Find where the given text appears and provide that cell's center as [X, Y] coordinate. 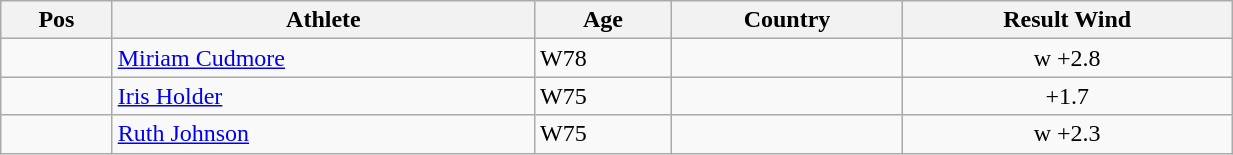
Age [604, 20]
Miriam Cudmore [323, 58]
Result Wind [1068, 20]
Country [786, 20]
w +2.8 [1068, 58]
+1.7 [1068, 96]
Iris Holder [323, 96]
Pos [56, 20]
Ruth Johnson [323, 134]
W78 [604, 58]
Athlete [323, 20]
w +2.3 [1068, 134]
